Search for the cell housing the specified text and yield its (x, y) center coordinate. 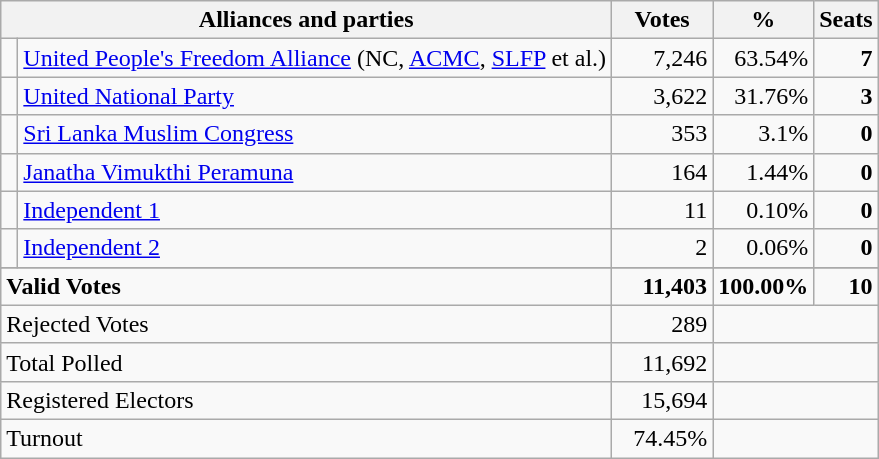
Independent 2 (315, 248)
Valid Votes (306, 286)
10 (846, 286)
353 (662, 134)
3,622 (662, 96)
Janatha Vimukthi Peramuna (315, 172)
3 (846, 96)
Independent 1 (315, 210)
Total Polled (306, 362)
1.44% (764, 172)
74.45% (662, 438)
15,694 (662, 400)
Seats (846, 20)
7 (846, 58)
100.00% (764, 286)
3.1% (764, 134)
31.76% (764, 96)
Registered Electors (306, 400)
United People's Freedom Alliance (NC, ACMC, SLFP et al.) (315, 58)
63.54% (764, 58)
164 (662, 172)
11 (662, 210)
United National Party (315, 96)
7,246 (662, 58)
0.10% (764, 210)
Rejected Votes (306, 324)
0.06% (764, 248)
11,403 (662, 286)
Sri Lanka Muslim Congress (315, 134)
2 (662, 248)
Votes (662, 20)
11,692 (662, 362)
289 (662, 324)
Turnout (306, 438)
% (764, 20)
Alliances and parties (306, 20)
